Capture the cell that displays the provided text and extract its (X, Y) central coordinate. 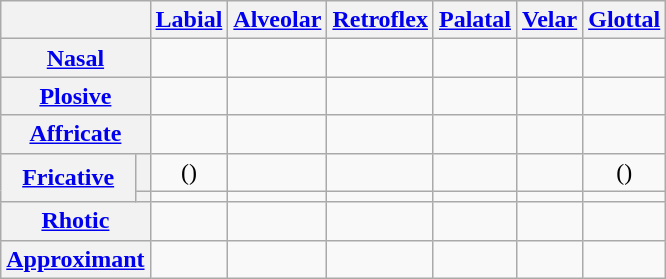
Affricate (76, 134)
Velar (550, 20)
Retroflex (380, 20)
Palatal (474, 20)
Nasal (76, 58)
Fricative (68, 178)
Plosive (76, 96)
Rhotic (76, 221)
Labial (189, 20)
Approximant (76, 259)
Alveolar (278, 20)
Glottal (624, 20)
